Return [X, Y] of the center of cell containing provided text 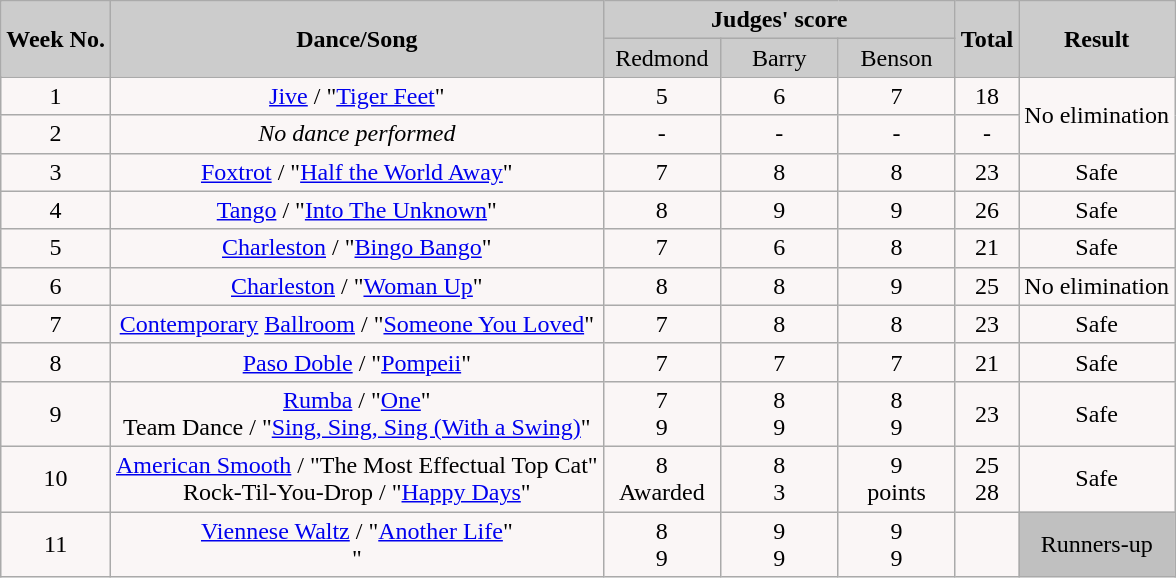
Redmond [662, 58]
Tango / "Into The Unknown" [356, 210]
4 [56, 210]
18 [987, 96]
25 [987, 286]
10 [56, 478]
3 [56, 172]
Rumba / "One"Team Dance / "Sing, Sing, Sing (With a Swing)" [356, 414]
Paso Doble / "Pompeii" [356, 362]
Judges' score [779, 20]
2 [56, 134]
Total [987, 39]
Result [1097, 39]
Charleston / "Bingo Bango" [356, 248]
Charleston / "Woman Up" [356, 286]
Barry [780, 58]
Contemporary Ballroom / "Someone You Loved" [356, 324]
11 [56, 544]
Benson [896, 58]
9points [896, 478]
Viennese Waltz / "Another Life"" [356, 544]
26 [987, 210]
Jive / "Tiger Feet" [356, 96]
Foxtrot / "Half the World Away" [356, 172]
2528 [987, 478]
American Smooth / "The Most Effectual Top Cat"Rock-Til-You-Drop / "Happy Days" [356, 478]
Dance/Song [356, 39]
83 [780, 478]
Week No. [56, 39]
Runners-up [1097, 544]
No dance performed [356, 134]
1 [56, 96]
8Awarded [662, 478]
79 [662, 414]
